Locate the cell with the specified text and output its (x, y) center coordinate. 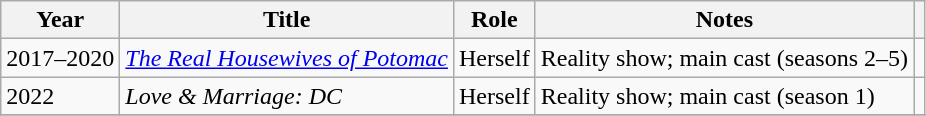
Notes (724, 20)
2017–2020 (60, 58)
Title (287, 20)
Reality show; main cast (seasons 2–5) (724, 58)
Reality show; main cast (season 1) (724, 96)
Love & Marriage: DC (287, 96)
Year (60, 20)
Role (494, 20)
The Real Housewives of Potomac (287, 58)
2022 (60, 96)
